Locate the cell with the specified text and output its [x, y] center coordinate. 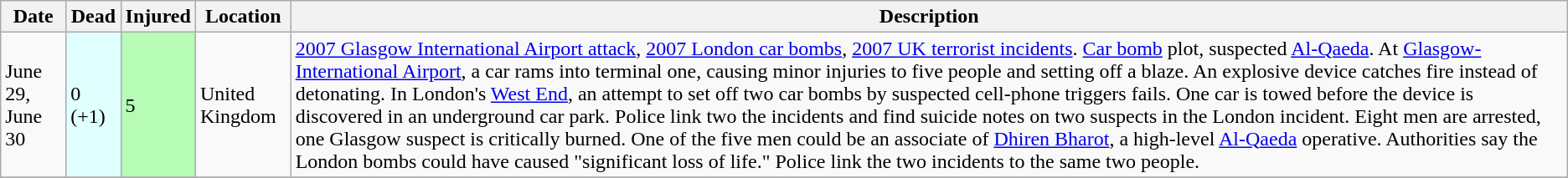
June 29, June 30 [34, 105]
5 [157, 105]
Injured [157, 17]
0 (+1) [94, 105]
Location [243, 17]
Date [34, 17]
Dead [94, 17]
United Kingdom [243, 105]
Description [929, 17]
